Return the [X, Y] coordinate for the center point of the cell that contains the specified text.  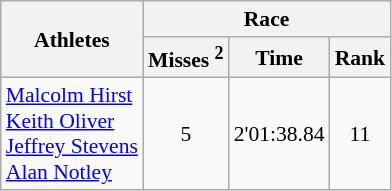
Athletes [72, 40]
Time [280, 58]
11 [360, 134]
Misses 2 [186, 58]
Malcolm HirstKeith OliverJeffrey StevensAlan Notley [72, 134]
2'01:38.84 [280, 134]
Race [266, 19]
Rank [360, 58]
5 [186, 134]
